From the cell containing the given text, extract its center point as (X, Y) coordinate. 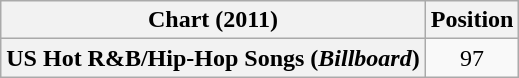
Position (472, 20)
US Hot R&B/Hip-Hop Songs (Billboard) (213, 58)
Chart (2011) (213, 20)
97 (472, 58)
